Capture the cell that displays the provided text and extract its [x, y] central coordinate. 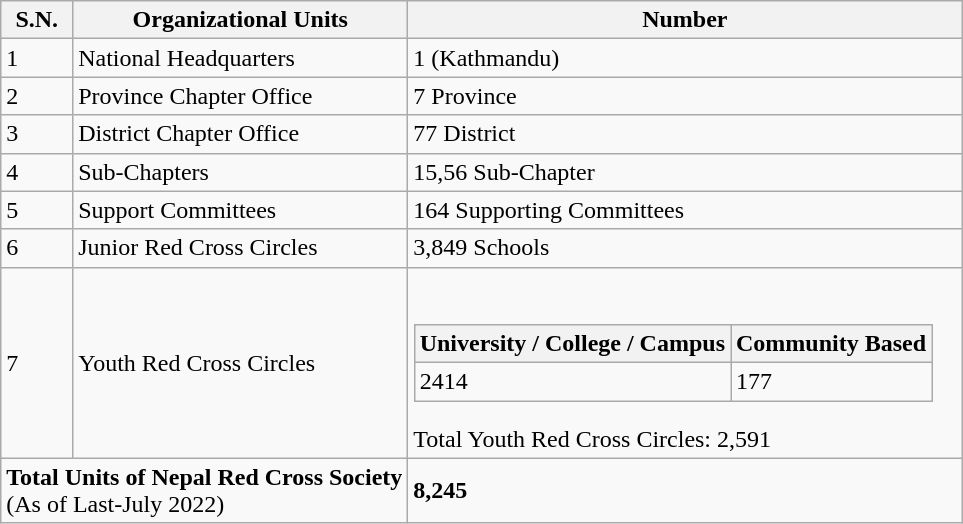
1 (Kathmandu) [685, 58]
177 [830, 382]
8,245 [685, 490]
1 [37, 58]
National Headquarters [240, 58]
4 [37, 172]
S.N. [37, 20]
Sub-Chapters [240, 172]
3 [37, 134]
Youth Red Cross Circles [240, 362]
5 [37, 210]
Support Committees [240, 210]
Province Chapter Office [240, 96]
University / College / Campus Community Based 2414 177 Total Youth Red Cross Circles: 2,591 [685, 362]
77 District [685, 134]
2414 [572, 382]
Junior Red Cross Circles [240, 248]
2 [37, 96]
7 [37, 362]
6 [37, 248]
15,56 Sub-Chapter [685, 172]
Total Units of Nepal Red Cross Society(As of Last-July 2022) [204, 490]
Number [685, 20]
University / College / Campus [572, 343]
Organizational Units [240, 20]
7 Province [685, 96]
Community Based [830, 343]
3,849 Schools [685, 248]
District Chapter Office [240, 134]
164 Supporting Committees [685, 210]
